Output the [x, y] coordinate of the center of the cell containing the given text.  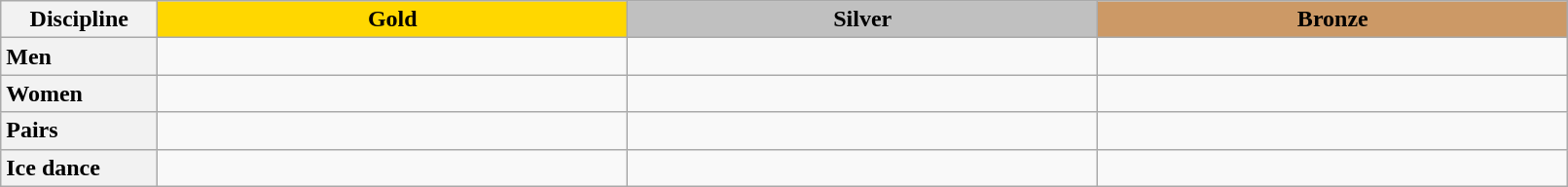
Silver [862, 19]
Pairs [80, 131]
Bronze [1333, 19]
Gold [393, 19]
Discipline [80, 19]
Men [80, 56]
Women [80, 93]
Ice dance [80, 168]
